Search for the cell housing the specified text and yield its [x, y] center coordinate. 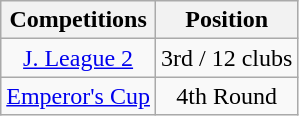
Competitions [78, 20]
Emperor's Cup [78, 96]
3rd / 12 clubs [226, 58]
4th Round [226, 96]
J. League 2 [78, 58]
Position [226, 20]
